Return the [x, y] coordinate for the center point of the cell that contains the specified text.  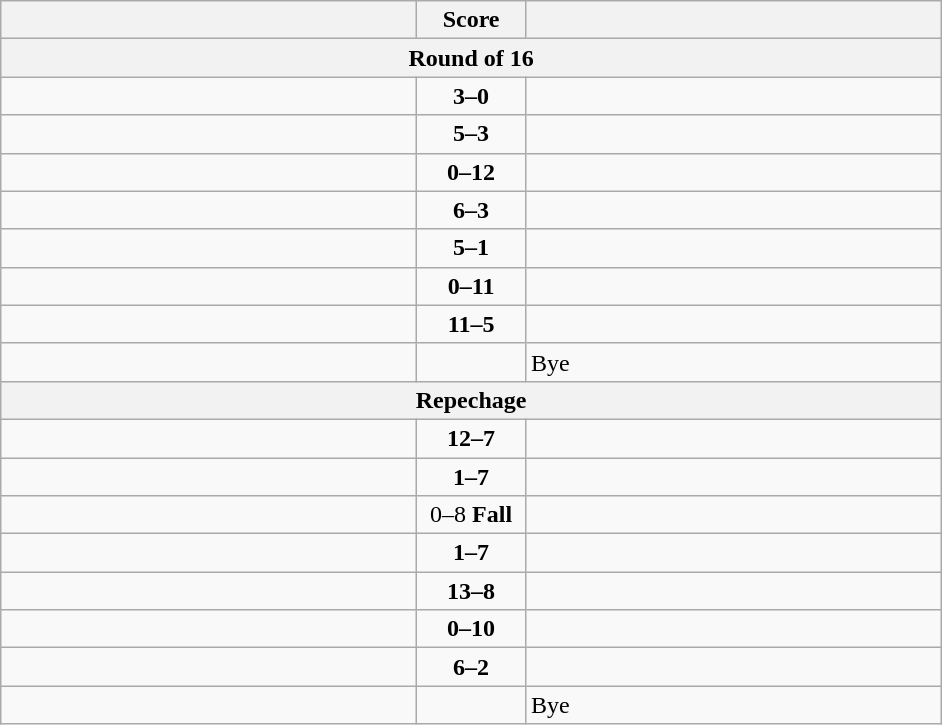
0–10 [472, 629]
3–0 [472, 96]
5–3 [472, 134]
Round of 16 [472, 58]
13–8 [472, 591]
Repechage [472, 400]
12–7 [472, 438]
Score [472, 20]
0–12 [472, 172]
6–3 [472, 210]
5–1 [472, 248]
6–2 [472, 667]
0–8 Fall [472, 515]
0–11 [472, 286]
11–5 [472, 324]
